Search for the cell housing the specified text and yield its (x, y) center coordinate. 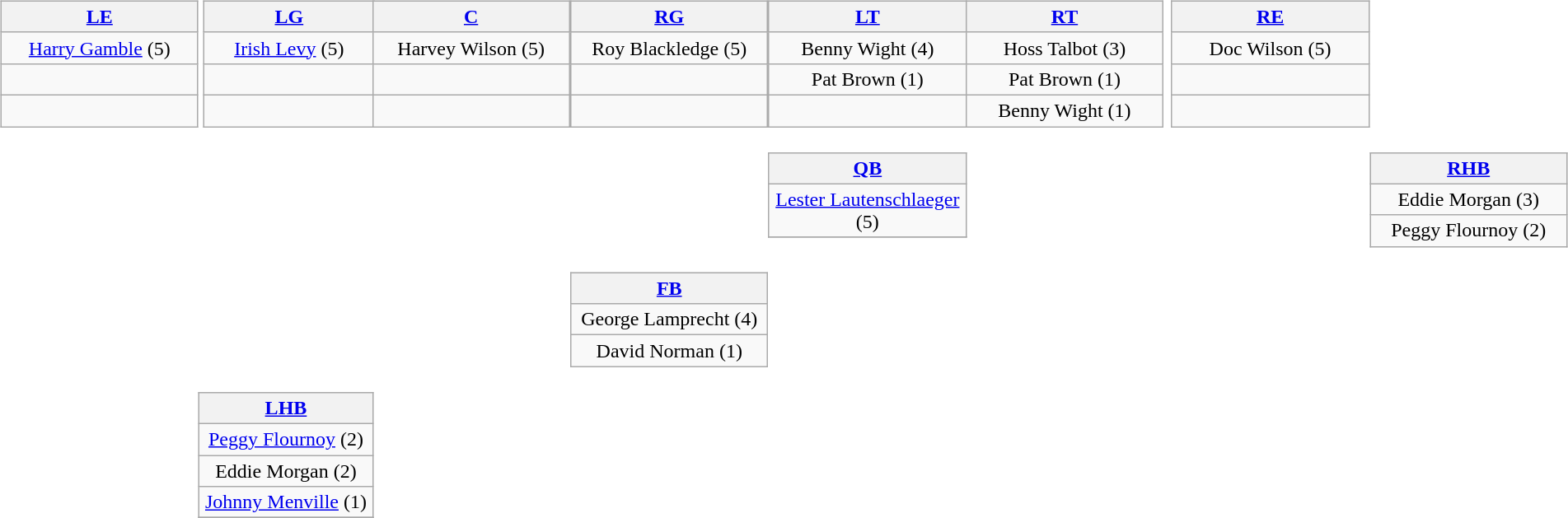
Harry Gamble (5) (99, 48)
QB (867, 168)
RHB (1468, 168)
RT (1065, 16)
Harvey Wilson (5) (471, 48)
Benny Wight (1) (1065, 110)
George Lamprecht (4) (669, 320)
RG (669, 16)
C (471, 16)
FB (669, 288)
LT (867, 16)
Eddie Morgan (3) (1468, 199)
Hoss Talbot (3) (1065, 48)
Eddie Morgan (2) (286, 470)
LHB (286, 408)
QB Lester Lautenschlaeger (5) (868, 189)
Roy Blackledge (5) (669, 48)
LE (99, 16)
Benny Wight (4) (867, 48)
LG (289, 16)
RE (1271, 16)
FB George Lamprecht (4) David Norman (1) (669, 308)
David Norman (1) (669, 351)
Johnny Menville (1) (286, 502)
Doc Wilson (5) (1271, 48)
RHB Eddie Morgan (3) Peggy Flournoy (2) (1462, 189)
Lester Lautenschlaeger (5) (867, 211)
Irish Levy (5) (289, 48)
